Determine the (X, Y) coordinate at the center of the cell enclosing the given text.  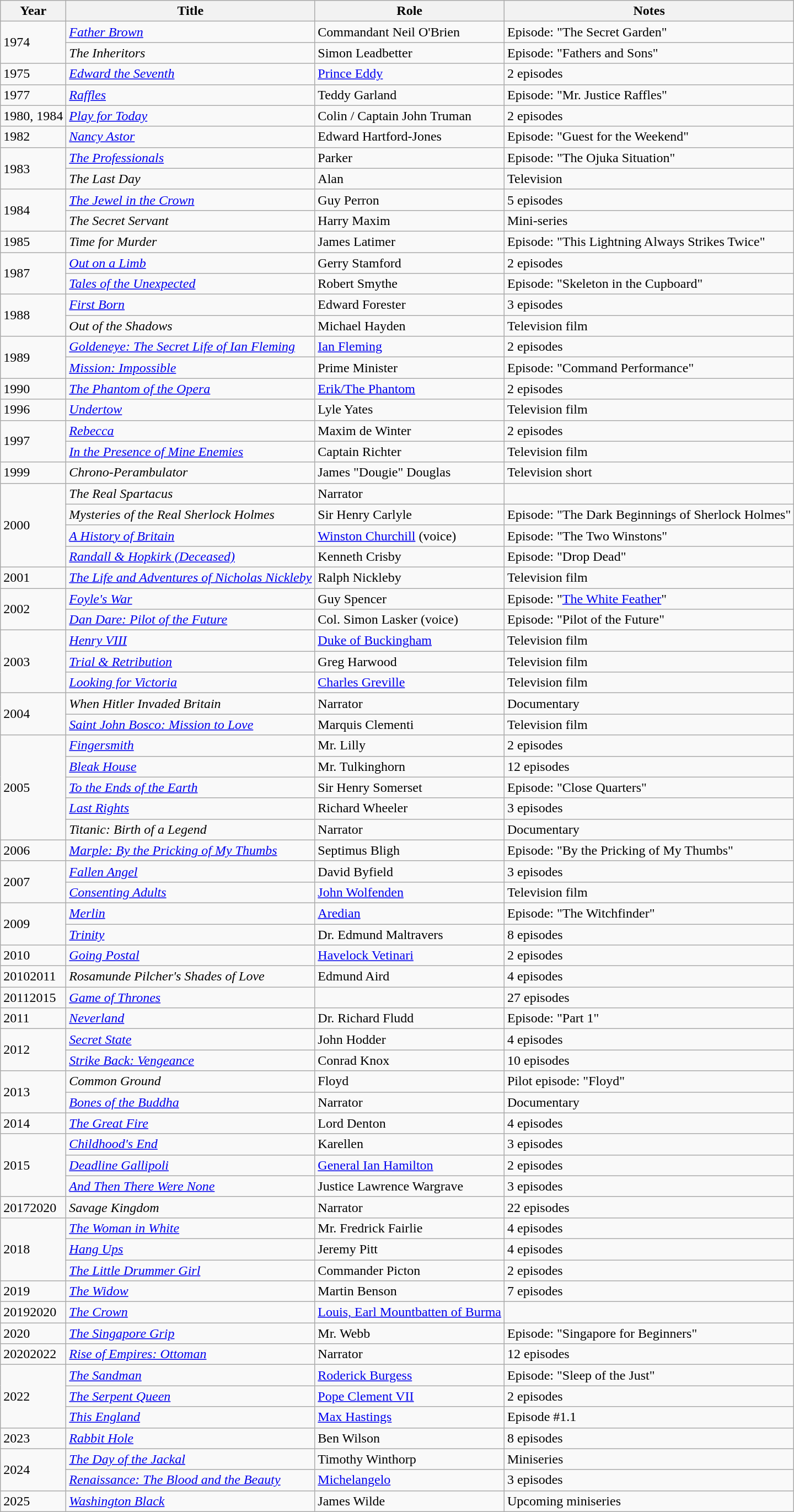
Dan Dare: Pilot of the Future (191, 620)
Aredian (410, 913)
James Wilde (410, 1501)
Marple: By the Pricking of My Thumbs (191, 850)
Episode: "Pilot of the Future" (648, 620)
The Widow (191, 1291)
1975 (33, 74)
2024 (33, 1470)
Septimus Bligh (410, 850)
Episode #1.1 (648, 1417)
When Hitler Invaded Britain (191, 704)
First Born (191, 305)
Last Rights (191, 808)
Prince Eddy (410, 74)
Henry VIII (191, 641)
Common Ground (191, 1081)
Raffles (191, 95)
1990 (33, 389)
The Crown (191, 1312)
27 episodes (648, 998)
Looking for Victoria (191, 683)
Col. Simon Lasker (voice) (410, 620)
Miniseries (648, 1459)
Charles Greville (410, 683)
Jeremy Pitt (410, 1249)
1996 (33, 410)
Edward the Seventh (191, 74)
Out on a Limb (191, 263)
Karellen (410, 1144)
Conrad Knox (410, 1060)
Secret State (191, 1039)
The Singapore Grip (191, 1333)
Episode: "The Witchfinder" (648, 913)
Maxim de Winter (410, 431)
General Ian Hamilton (410, 1165)
Commandant Neil O'Brien (410, 32)
Fallen Angel (191, 871)
Winston Churchill (voice) (410, 535)
In the Presence of Mine Enemies (191, 452)
Father Brown (191, 32)
Mr. Fredrick Fairlie (410, 1228)
Bleak House (191, 766)
Role (410, 11)
Episode: "Part 1" (648, 1018)
James Latimer (410, 242)
2011 (33, 1018)
2013 (33, 1092)
The Professionals (191, 158)
Rosamunde Pilcher's Shades of Love (191, 977)
Colin / Captain John Truman (410, 116)
Lyle Yates (410, 410)
Mini-series (648, 221)
1983 (33, 168)
Michael Hayden (410, 326)
Justice Lawrence Wargrave (410, 1186)
2020 (33, 1333)
1984 (33, 210)
1974 (33, 42)
Simon Leadbetter (410, 53)
Television (648, 179)
Ben Wilson (410, 1438)
Washington Black (191, 1501)
Savage Kingdom (191, 1207)
Dr. Richard Fludd (410, 1018)
Dr. Edmund Maltravers (410, 935)
Neverland (191, 1018)
Louis, Earl Mountbatten of Burma (410, 1312)
20102011 (33, 977)
Episode: "Skeleton in the Cupboard" (648, 284)
Greg Harwood (410, 662)
A History of Britain (191, 535)
Episode: "Singapore for Beginners" (648, 1333)
2000 (33, 525)
2006 (33, 850)
Pilot episode: "Floyd" (648, 1081)
Title (191, 11)
1997 (33, 441)
Ralph Nickleby (410, 577)
Trinity (191, 935)
Trial & Retribution (191, 662)
1985 (33, 242)
Marquis Clementi (410, 725)
Game of Thrones (191, 998)
1999 (33, 473)
Consenting Adults (191, 892)
Pope Clement VII (410, 1396)
Floyd (410, 1081)
The Last Day (191, 179)
Upcoming miniseries (648, 1501)
Havelock Vetinari (410, 956)
Alan (410, 179)
The Little Drummer Girl (191, 1270)
Deadline Gallipoli (191, 1165)
Richard Wheeler (410, 808)
2012 (33, 1050)
Sir Henry Carlyle (410, 514)
2004 (33, 714)
Commander Picton (410, 1270)
Saint John Bosco: Mission to Love (191, 725)
2010 (33, 956)
Fingersmith (191, 746)
Episode: "The White Feather" (648, 598)
Duke of Buckingham (410, 641)
Martin Benson (410, 1291)
1977 (33, 95)
10 episodes (648, 1060)
Episode: "Sleep of the Just" (648, 1375)
Undertow (191, 410)
Renaissance: The Blood and the Beauty (191, 1480)
Roderick Burgess (410, 1375)
7 episodes (648, 1291)
2005 (33, 787)
Randall & Hopkirk (Deceased) (191, 556)
2019 (33, 1291)
The Secret Servant (191, 221)
Erik/The Phantom (410, 389)
Kenneth Crisby (410, 556)
Edward Forester (410, 305)
Episode: "Mr. Justice Raffles" (648, 95)
Mission: Impossible (191, 368)
James "Dougie" Douglas (410, 473)
Episode: "The Ojuka Situation" (648, 158)
Rise of Empires: Ottoman (191, 1354)
22 episodes (648, 1207)
Merlin (191, 913)
The Real Spartacus (191, 494)
20192020 (33, 1312)
Episode: "Drop Dead" (648, 556)
Robert Smythe (410, 284)
2001 (33, 577)
Mr. Webb (410, 1333)
David Byfield (410, 871)
John Wolfenden (410, 892)
Edmund Aird (410, 977)
Guy Spencer (410, 598)
Michelangelo (410, 1480)
Year (33, 11)
Going Postal (191, 956)
Time for Murder (191, 242)
2007 (33, 882)
2015 (33, 1165)
And Then There Were None (191, 1186)
Episode: "Close Quarters" (648, 787)
Mr. Lilly (410, 746)
Episode: "The Dark Beginnings of Sherlock Holmes" (648, 514)
The Serpent Queen (191, 1396)
Captain Richter (410, 452)
1988 (33, 315)
To the Ends of the Earth (191, 787)
Rabbit Hole (191, 1438)
2009 (33, 924)
Hang Ups (191, 1249)
20202022 (33, 1354)
Gerry Stamford (410, 263)
Guy Perron (410, 200)
Notes (648, 11)
1989 (33, 357)
Episode: "The Secret Garden" (648, 32)
2018 (33, 1249)
The Sandman (191, 1375)
Episode: "This Lightning Always Strikes Twice" (648, 242)
Teddy Garland (410, 95)
2014 (33, 1123)
The Day of the Jackal (191, 1459)
Nancy Astor (191, 137)
The Phantom of the Opera (191, 389)
2002 (33, 609)
Episode: "Guest for the Weekend" (648, 137)
Ian Fleming (410, 347)
The Jewel in the Crown (191, 200)
Lord Denton (410, 1123)
Chrono-Perambulator (191, 473)
Episode: "The Two Winstons" (648, 535)
Strike Back: Vengeance (191, 1060)
John Hodder (410, 1039)
2023 (33, 1438)
Play for Today (191, 116)
Edward Hartford-Jones (410, 137)
2003 (33, 662)
Foyle's War (191, 598)
The Great Fire (191, 1123)
Mysteries of the Real Sherlock Holmes (191, 514)
20112015 (33, 998)
1980, 1984 (33, 116)
2022 (33, 1396)
Rebecca (191, 431)
Episode: "Fathers and Sons" (648, 53)
This England (191, 1417)
Television short (648, 473)
20172020 (33, 1207)
Tales of the Unexpected (191, 284)
2025 (33, 1501)
Harry Maxim (410, 221)
The Woman in White (191, 1228)
Timothy Winthorp (410, 1459)
Parker (410, 158)
1982 (33, 137)
Prime Minister (410, 368)
5 episodes (648, 200)
Mr. Tulkinghorn (410, 766)
The Inheritors (191, 53)
Titanic: Birth of a Legend (191, 829)
Childhood's End (191, 1144)
The Life and Adventures of Nicholas Nickleby (191, 577)
Episode: "By the Pricking of My Thumbs" (648, 850)
Max Hastings (410, 1417)
Out of the Shadows (191, 326)
Goldeneye: The Secret Life of Ian Fleming (191, 347)
Bones of the Buddha (191, 1102)
1987 (33, 274)
Episode: "Command Performance" (648, 368)
Sir Henry Somerset (410, 787)
